For the text-containing cell, return its midpoint in (X, Y) coordinate format. 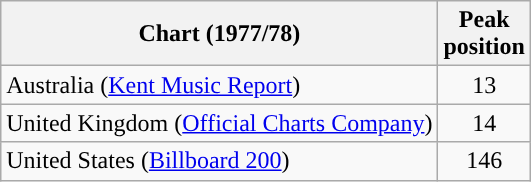
14 (484, 123)
13 (484, 85)
Australia (Kent Music Report) (220, 85)
United States (Billboard 200) (220, 161)
Chart (1977/78) (220, 34)
United Kingdom (Official Charts Company) (220, 123)
Peakposition (484, 34)
146 (484, 161)
